Output the [X, Y] coordinate of the center of the cell containing the given text.  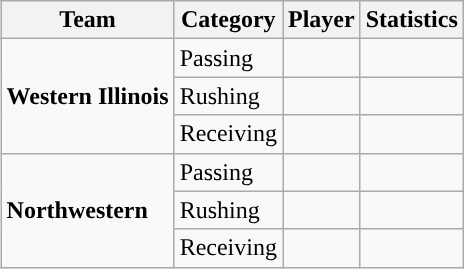
Statistics [412, 20]
Team [88, 20]
Western Illinois [88, 96]
Category [228, 20]
Player [321, 20]
Northwestern [88, 210]
